Determine the (X, Y) coordinate at the center of the cell enclosing the given text.  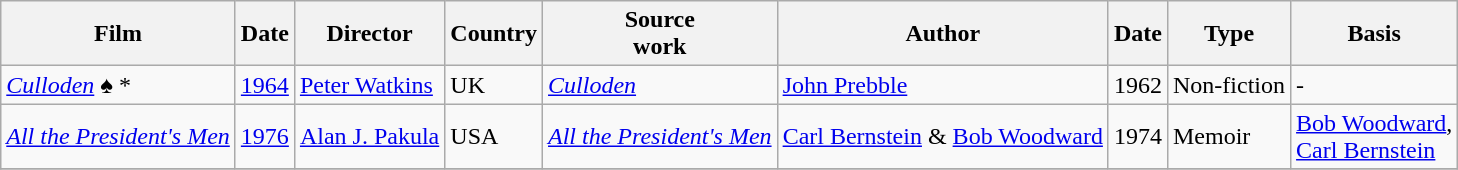
- (1374, 85)
Non-fiction (1228, 85)
UK (494, 85)
1962 (1138, 85)
Carl Bernstein & Bob Woodward (942, 136)
Memoir (1228, 136)
Sourcework (660, 34)
Alan J. Pakula (369, 136)
1976 (264, 136)
Bob Woodward,Carl Bernstein (1374, 136)
Author (942, 34)
Director (369, 34)
Film (118, 34)
John Prebble (942, 85)
Basis (1374, 34)
1964 (264, 85)
1974 (1138, 136)
Culloden ♠ * (118, 85)
Country (494, 34)
USA (494, 136)
Culloden (660, 85)
Type (1228, 34)
Peter Watkins (369, 85)
